Find where the given text appears and provide that cell's center as [X, Y] coordinate. 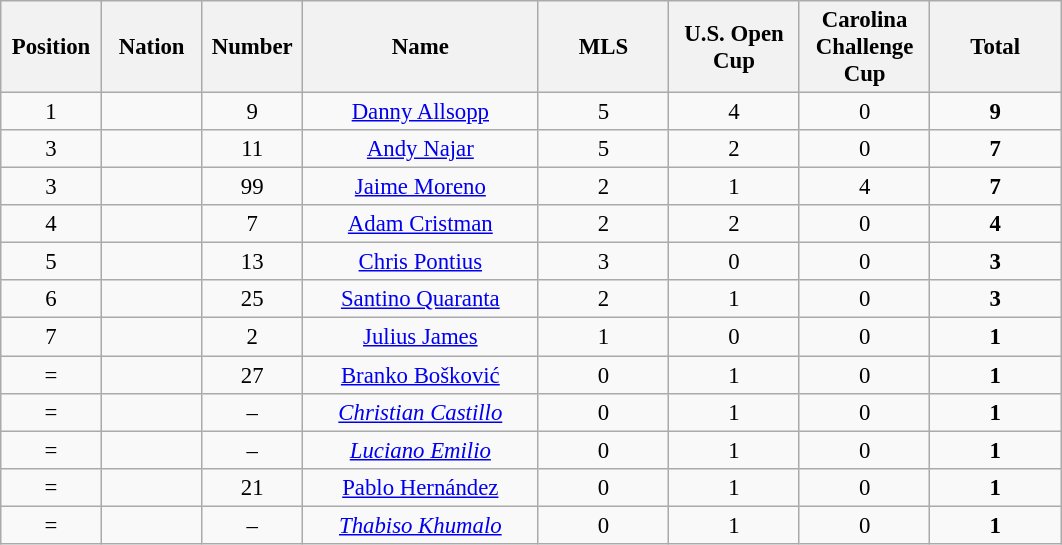
U.S. Open Cup [734, 47]
Nation [152, 47]
Pablo Hernández [421, 487]
Santino Quaranta [421, 299]
Christian Castillo [421, 412]
Andy Najar [421, 149]
Jaime Moreno [421, 187]
6 [52, 299]
Position [52, 47]
Branko Bošković [421, 375]
Adam Cristman [421, 224]
Julius James [421, 337]
Thabiso Khumalo [421, 525]
Chris Pontius [421, 262]
99 [252, 187]
Carolina Challenge Cup [864, 47]
Name [421, 47]
27 [252, 375]
13 [252, 262]
Danny Allsopp [421, 112]
Luciano Emilio [421, 450]
21 [252, 487]
11 [252, 149]
MLS [604, 47]
25 [252, 299]
Total [996, 47]
Number [252, 47]
